Scan for the cell matching the given text and deliver its [x, y] coordinate at center. 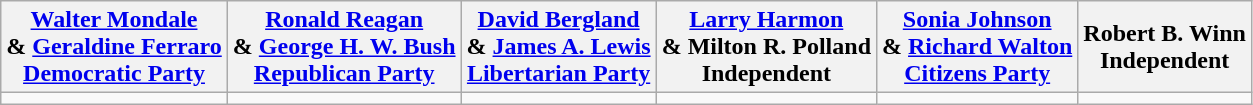
Robert B. WinnIndependent [1165, 47]
Sonia Johnson & Richard WaltonCitizens Party [978, 47]
Larry Harmon & Milton R. PollandIndependent [766, 47]
Ronald Reagan & George H. W. BushRepublican Party [344, 47]
Walter Mondale & Geraldine FerraroDemocratic Party [114, 47]
David Bergland & James A. LewisLibertarian Party [558, 47]
